Output the [X, Y] coordinate of the center of the cell containing the given text.  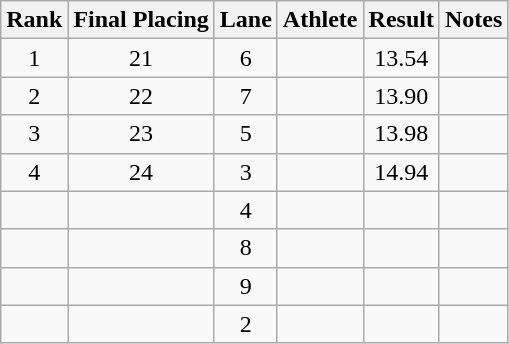
9 [246, 286]
Final Placing [141, 20]
7 [246, 96]
8 [246, 248]
13.54 [401, 58]
23 [141, 134]
Result [401, 20]
5 [246, 134]
22 [141, 96]
1 [34, 58]
21 [141, 58]
14.94 [401, 172]
6 [246, 58]
Athlete [320, 20]
13.98 [401, 134]
24 [141, 172]
13.90 [401, 96]
Notes [473, 20]
Rank [34, 20]
Lane [246, 20]
